From the cell containing the given text, extract its center point as (x, y) coordinate. 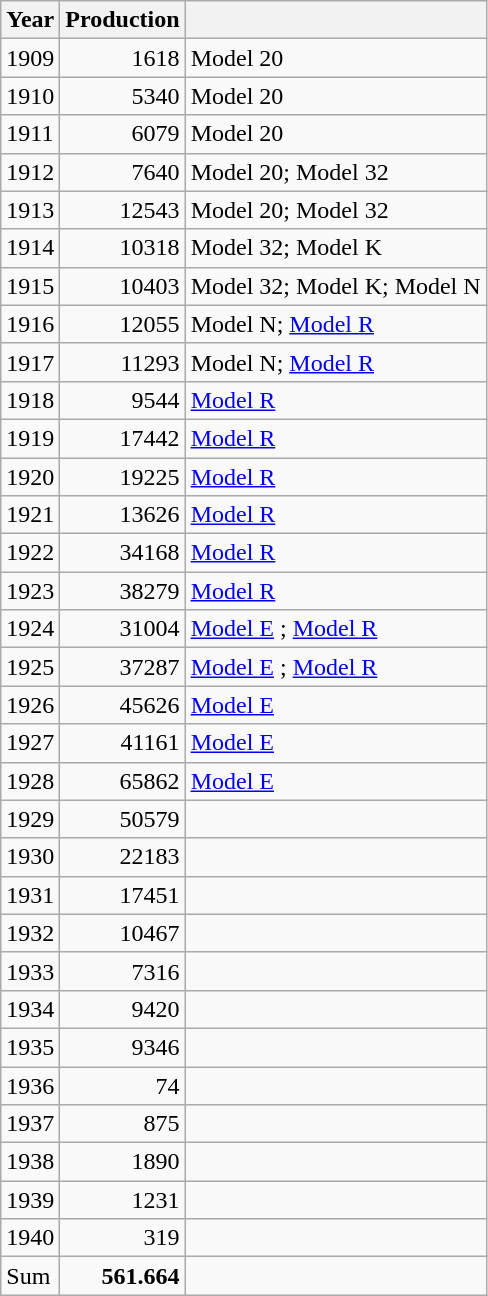
1939 (30, 1200)
1920 (30, 477)
11293 (122, 362)
1911 (30, 134)
1937 (30, 1124)
1927 (30, 743)
7316 (122, 971)
Sum (30, 1276)
1938 (30, 1162)
19225 (122, 477)
1936 (30, 1085)
1912 (30, 172)
34168 (122, 553)
1921 (30, 515)
1932 (30, 933)
22183 (122, 857)
1935 (30, 1047)
1940 (30, 1238)
13626 (122, 515)
12543 (122, 210)
9346 (122, 1047)
319 (122, 1238)
41161 (122, 743)
1618 (122, 58)
12055 (122, 324)
1924 (30, 629)
6079 (122, 134)
1926 (30, 705)
17451 (122, 895)
1909 (30, 58)
37287 (122, 667)
31004 (122, 629)
561.664 (122, 1276)
Model 32; Model K; Model N (336, 286)
1925 (30, 667)
65862 (122, 781)
1915 (30, 286)
875 (122, 1124)
10467 (122, 933)
1934 (30, 1009)
1929 (30, 819)
1913 (30, 210)
1917 (30, 362)
1928 (30, 781)
74 (122, 1085)
1922 (30, 553)
10318 (122, 248)
1919 (30, 438)
Production (122, 20)
1930 (30, 857)
1923 (30, 591)
38279 (122, 591)
45626 (122, 705)
9420 (122, 1009)
1890 (122, 1162)
1931 (30, 895)
1231 (122, 1200)
1918 (30, 400)
10403 (122, 286)
Model 32; Model K (336, 248)
9544 (122, 400)
17442 (122, 438)
1910 (30, 96)
1916 (30, 324)
1933 (30, 971)
5340 (122, 96)
50579 (122, 819)
Year (30, 20)
1914 (30, 248)
7640 (122, 172)
